Provide the [X, Y] coordinate of the cell's center where the given text is located.  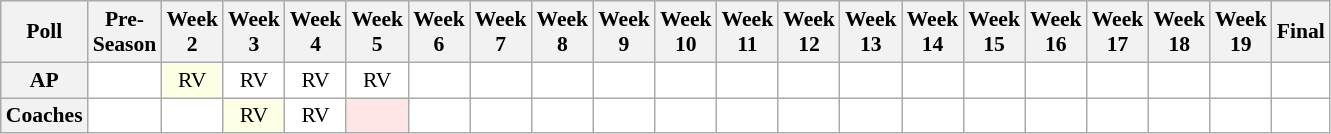
Week7 [501, 32]
Pre-Season [125, 32]
Week5 [377, 32]
Week8 [562, 32]
Week11 [748, 32]
Week19 [1241, 32]
Week18 [1179, 32]
Week14 [933, 32]
Week12 [809, 32]
Week4 [316, 32]
Week3 [254, 32]
Week2 [192, 32]
Week17 [1118, 32]
Week9 [624, 32]
Poll [44, 32]
Week16 [1056, 32]
AP [44, 80]
Week6 [439, 32]
Coaches [44, 116]
Week13 [871, 32]
Final [1301, 32]
Week10 [686, 32]
Week15 [994, 32]
